Detect which cell encompasses the target text, then output its (X, Y) center coordinate. 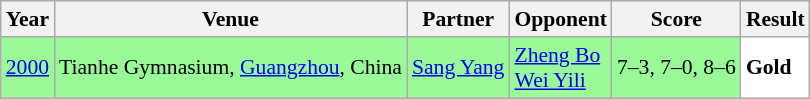
Partner (458, 19)
Sang Yang (458, 68)
Year (28, 19)
Result (776, 19)
Score (676, 19)
Venue (230, 19)
Tianhe Gymnasium, Guangzhou, China (230, 68)
Opponent (560, 19)
7–3, 7–0, 8–6 (676, 68)
Zheng Bo Wei Yili (560, 68)
2000 (28, 68)
Gold (776, 68)
